Locate the cell with the specified text and output its (X, Y) center coordinate. 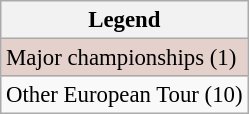
Other European Tour (10) (124, 95)
Legend (124, 20)
Major championships (1) (124, 58)
